Output the (x, y) coordinate of the center of the cell containing the given text.  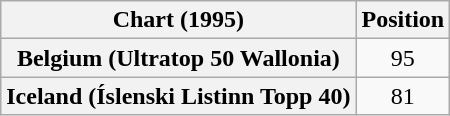
Position (403, 20)
Belgium (Ultratop 50 Wallonia) (178, 58)
Iceland (Íslenski Listinn Topp 40) (178, 96)
81 (403, 96)
Chart (1995) (178, 20)
95 (403, 58)
